Return the (X, Y) coordinate for the center point of the cell that contains the specified text.  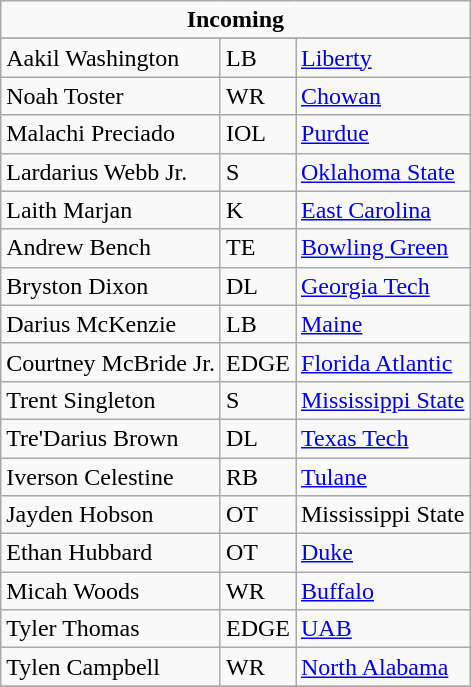
Maine (383, 324)
Chowan (383, 96)
Andrew Bench (111, 248)
Micah Woods (111, 591)
Jayden Hobson (111, 515)
Darius McKenzie (111, 324)
Courtney McBride Jr. (111, 362)
Tulane (383, 477)
Lardarius Webb Jr. (111, 172)
Tylen Campbell (111, 667)
Oklahoma State (383, 172)
Malachi Preciado (111, 134)
Tre'Darius Brown (111, 438)
Iverson Celestine (111, 477)
UAB (383, 629)
TE (258, 248)
Florida Atlantic (383, 362)
Noah Toster (111, 96)
Incoming (236, 20)
IOL (258, 134)
East Carolina (383, 210)
Purdue (383, 134)
Laith Marjan (111, 210)
Ethan Hubbard (111, 553)
Duke (383, 553)
Buffalo (383, 591)
Tyler Thomas (111, 629)
RB (258, 477)
Bowling Green (383, 248)
Trent Singleton (111, 400)
Aakil Washington (111, 58)
Bryston Dixon (111, 286)
K (258, 210)
Liberty (383, 58)
Georgia Tech (383, 286)
Texas Tech (383, 438)
North Alabama (383, 667)
